Find where the given text appears and provide that cell's center as [x, y] coordinate. 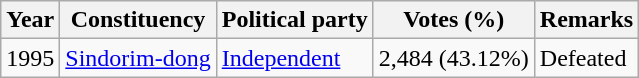
Year [30, 20]
1995 [30, 58]
Votes (%) [454, 20]
Sindorim-dong [138, 58]
Independent [294, 58]
Defeated [586, 58]
Political party [294, 20]
Constituency [138, 20]
2,484 (43.12%) [454, 58]
Remarks [586, 20]
